Scan for the cell matching the given text and deliver its (X, Y) coordinate at center. 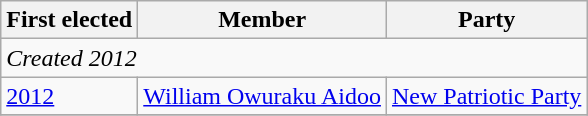
New Patriotic Party (486, 96)
William Owuraku Aidoo (262, 96)
2012 (70, 96)
Party (486, 20)
Member (262, 20)
Created 2012 (294, 58)
First elected (70, 20)
